Scan for the cell matching the given text and deliver its (x, y) coordinate at center. 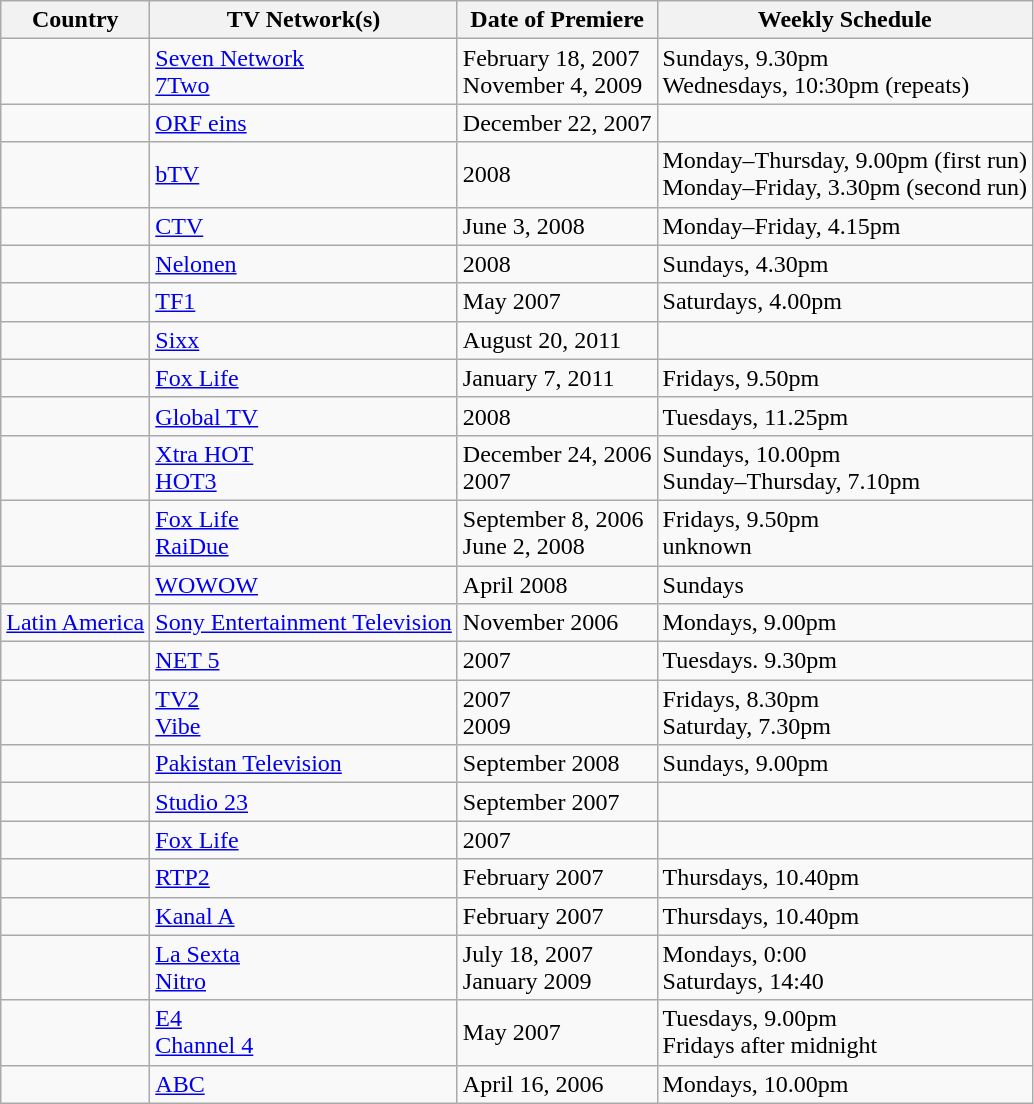
Mondays, 10.00pm (844, 1084)
Fridays, 9.50pm (844, 378)
January 7, 2011 (557, 378)
Mondays, 9.00pm (844, 623)
Mondays, 0:00Saturdays, 14:40 (844, 968)
Tuesdays. 9.30pm (844, 661)
Sundays, 10.00pmSunday–Thursday, 7.10pm (844, 468)
Sony Entertainment Television (304, 623)
Xtra HOTHOT3 (304, 468)
Saturdays, 4.00pm (844, 302)
Studio 23 (304, 802)
April 16, 2006 (557, 1084)
WOWOW (304, 585)
Tuesdays, 9.00pmFridays after midnight (844, 1032)
December 24, 20062007 (557, 468)
August 20, 2011 (557, 340)
Sundays, 9.00pm (844, 764)
ORF eins (304, 123)
TV Network(s) (304, 20)
TV2Vibe (304, 712)
Latin America (76, 623)
TF1 (304, 302)
September 2008 (557, 764)
Fridays, 9.50pmunknown (844, 532)
20072009 (557, 712)
February 18, 2007November 4, 2009 (557, 72)
Nelonen (304, 264)
Country (76, 20)
Fridays, 8.30pmSaturday, 7.30pm (844, 712)
Monday–Thursday, 9.00pm (first run)Monday–Friday, 3.30pm (second run) (844, 174)
Kanal A (304, 916)
Sundays, 4.30pm (844, 264)
E4Channel 4 (304, 1032)
bTV (304, 174)
Monday–Friday, 4.15pm (844, 226)
June 3, 2008 (557, 226)
April 2008 (557, 585)
ABC (304, 1084)
September 8, 2006June 2, 2008 (557, 532)
Sundays (844, 585)
La SextaNitro (304, 968)
December 22, 2007 (557, 123)
Global TV (304, 416)
Tuesdays, 11.25pm (844, 416)
RTP2 (304, 878)
September 2007 (557, 802)
Seven Network7Two (304, 72)
Date of Premiere (557, 20)
Fox LifeRaiDue (304, 532)
Sundays, 9.30pmWednesdays, 10:30pm (repeats) (844, 72)
CTV (304, 226)
Pakistan Television (304, 764)
November 2006 (557, 623)
July 18, 2007January 2009 (557, 968)
NET 5 (304, 661)
Sixx (304, 340)
Weekly Schedule (844, 20)
